From the cell containing the given text, extract its center point as [X, Y] coordinate. 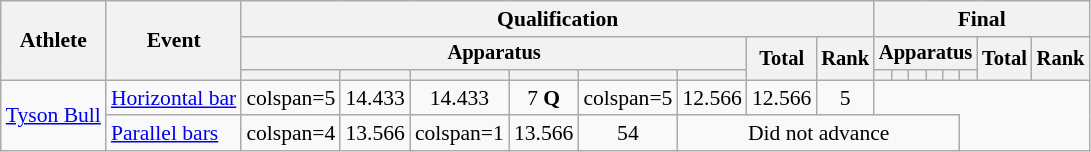
Event [174, 40]
Final [982, 19]
Tyson Bull [54, 116]
Horizontal bar [174, 98]
Qualification [558, 19]
colspan=1 [460, 134]
Parallel bars [174, 134]
5 [845, 98]
colspan=4 [290, 134]
54 [628, 134]
Did not advance [818, 134]
7 Q [544, 98]
Athlete [54, 40]
